Determine the (X, Y) coordinate at the center of the cell enclosing the given text.  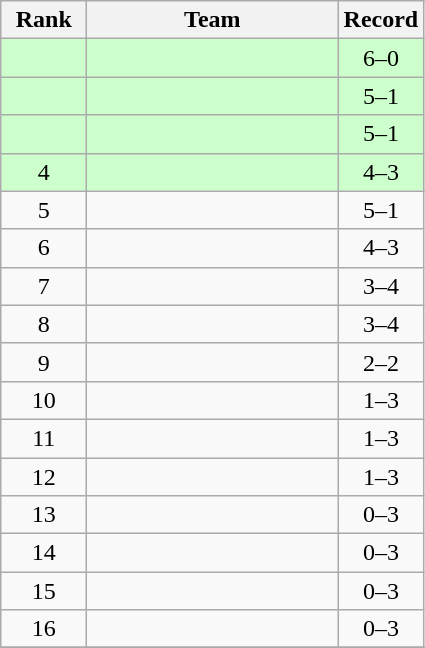
5 (44, 210)
Rank (44, 20)
7 (44, 286)
11 (44, 438)
6 (44, 248)
Team (212, 20)
6–0 (381, 58)
10 (44, 400)
16 (44, 629)
15 (44, 591)
Record (381, 20)
8 (44, 324)
13 (44, 515)
9 (44, 362)
14 (44, 553)
4 (44, 172)
2–2 (381, 362)
12 (44, 477)
